Search for the cell housing the specified text and yield its [x, y] center coordinate. 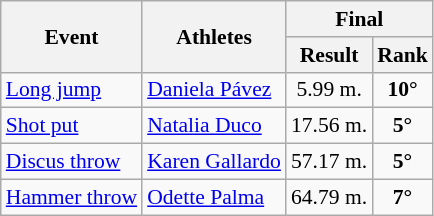
5.99 m. [329, 90]
7° [402, 197]
Result [329, 55]
Karen Gallardo [214, 162]
Long jump [72, 90]
Hammer throw [72, 197]
Rank [402, 55]
Natalia Duco [214, 126]
Daniela Pávez [214, 90]
64.79 m. [329, 197]
Athletes [214, 36]
Final [360, 19]
Odette Palma [214, 197]
Event [72, 36]
17.56 m. [329, 126]
Shot put [72, 126]
Discus throw [72, 162]
10° [402, 90]
57.17 m. [329, 162]
